Output the [X, Y] coordinate of the center of the cell containing the given text.  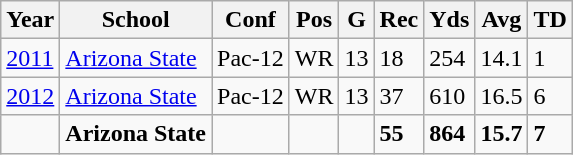
TD [550, 20]
Yds [450, 20]
Year [30, 20]
15.7 [502, 134]
1 [550, 58]
7 [550, 134]
G [356, 20]
864 [450, 134]
Avg [502, 20]
254 [450, 58]
610 [450, 96]
14.1 [502, 58]
School [136, 20]
2011 [30, 58]
Conf [251, 20]
Rec [399, 20]
2012 [30, 96]
6 [550, 96]
Pos [314, 20]
16.5 [502, 96]
55 [399, 134]
37 [399, 96]
18 [399, 58]
